For the text-containing cell, return its midpoint in [X, Y] coordinate format. 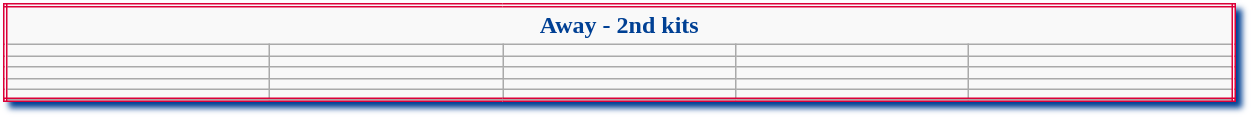
Away - 2nd kits [619, 25]
